Locate the cell with the specified text and output its [x, y] center coordinate. 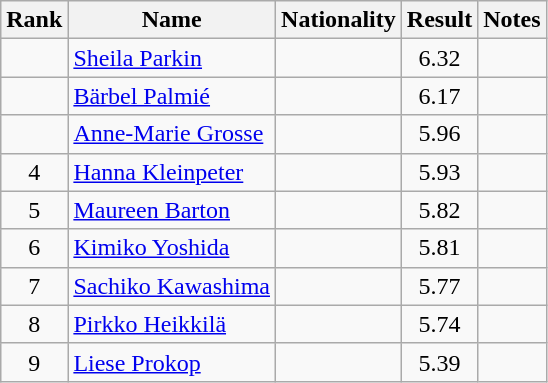
5 [34, 210]
Name [172, 20]
Notes [512, 20]
6.32 [439, 58]
8 [34, 324]
6 [34, 248]
5.81 [439, 248]
5.77 [439, 286]
5.93 [439, 172]
Sachiko Kawashima [172, 286]
Nationality [339, 20]
Rank [34, 20]
Hanna Kleinpeter [172, 172]
Kimiko Yoshida [172, 248]
Liese Prokop [172, 362]
Bärbel Palmié [172, 96]
Sheila Parkin [172, 58]
Maureen Barton [172, 210]
Anne-Marie Grosse [172, 134]
7 [34, 286]
6.17 [439, 96]
5.96 [439, 134]
5.74 [439, 324]
Pirkko Heikkilä [172, 324]
9 [34, 362]
5.82 [439, 210]
Result [439, 20]
4 [34, 172]
5.39 [439, 362]
